Return (x, y) of the center of cell containing provided text 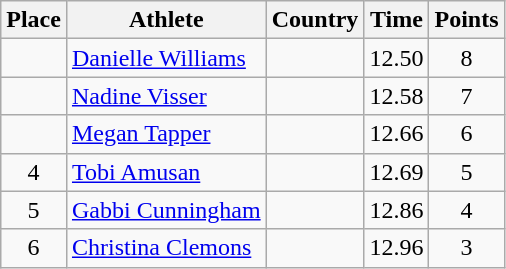
Danielle Williams (166, 58)
Athlete (166, 20)
8 (466, 58)
Nadine Visser (166, 96)
12.69 (396, 172)
Country (315, 20)
12.58 (396, 96)
Points (466, 20)
Place (34, 20)
3 (466, 248)
Tobi Amusan (166, 172)
12.86 (396, 210)
12.96 (396, 248)
Christina Clemons (166, 248)
Time (396, 20)
12.66 (396, 134)
7 (466, 96)
12.50 (396, 58)
Megan Tapper (166, 134)
Gabbi Cunningham (166, 210)
